Return (x, y) of the center of cell containing provided text 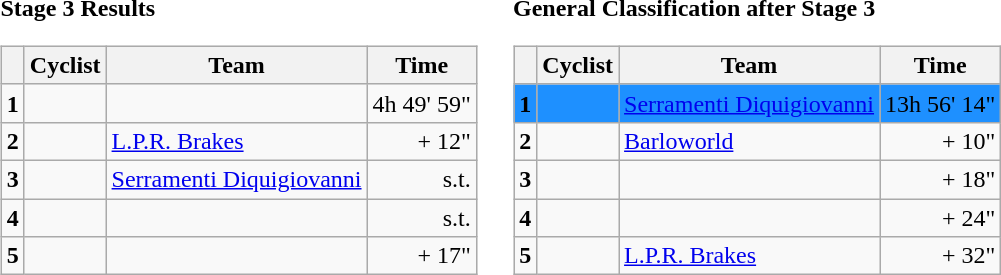
+ 17" (422, 256)
+ 12" (422, 141)
+ 18" (940, 179)
+ 24" (940, 217)
Barloworld (750, 141)
13h 56' 14" (940, 103)
4h 49' 59" (422, 103)
+ 10" (940, 141)
+ 32" (940, 256)
